Pinpoint the cell where the given text exists, returning its (X, Y) midpoint coordinate. 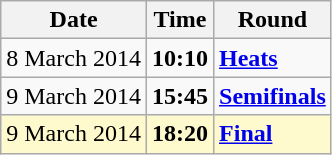
15:45 (180, 96)
18:20 (180, 134)
Semifinals (273, 96)
Round (273, 20)
8 March 2014 (74, 58)
Final (273, 134)
10:10 (180, 58)
Heats (273, 58)
Date (74, 20)
Time (180, 20)
